For the text-containing cell, return its midpoint in (x, y) coordinate format. 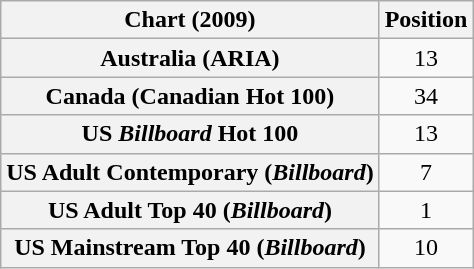
1 (426, 210)
US Mainstream Top 40 (Billboard) (190, 248)
Chart (2009) (190, 20)
34 (426, 96)
US Adult Contemporary (Billboard) (190, 172)
Australia (ARIA) (190, 58)
Position (426, 20)
10 (426, 248)
US Billboard Hot 100 (190, 134)
Canada (Canadian Hot 100) (190, 96)
7 (426, 172)
US Adult Top 40 (Billboard) (190, 210)
